Find where the given text appears and provide that cell's center as [X, Y] coordinate. 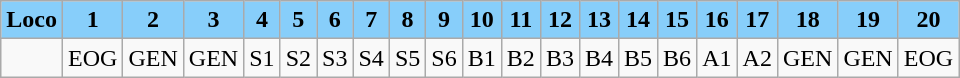
4 [262, 20]
13 [598, 20]
B1 [482, 58]
1 [92, 20]
A2 [757, 58]
18 [807, 20]
3 [213, 20]
B6 [678, 58]
20 [928, 20]
S5 [407, 58]
16 [717, 20]
Loco [32, 20]
7 [371, 20]
B2 [520, 58]
19 [868, 20]
A1 [717, 58]
S6 [444, 58]
14 [638, 20]
12 [560, 20]
S2 [298, 58]
9 [444, 20]
11 [520, 20]
S3 [335, 58]
15 [678, 20]
2 [153, 20]
17 [757, 20]
S4 [371, 58]
10 [482, 20]
S1 [262, 58]
B4 [598, 58]
B3 [560, 58]
8 [407, 20]
5 [298, 20]
B5 [638, 58]
6 [335, 20]
